Provide the (X, Y) coordinate of the cell's center where the given text is located.  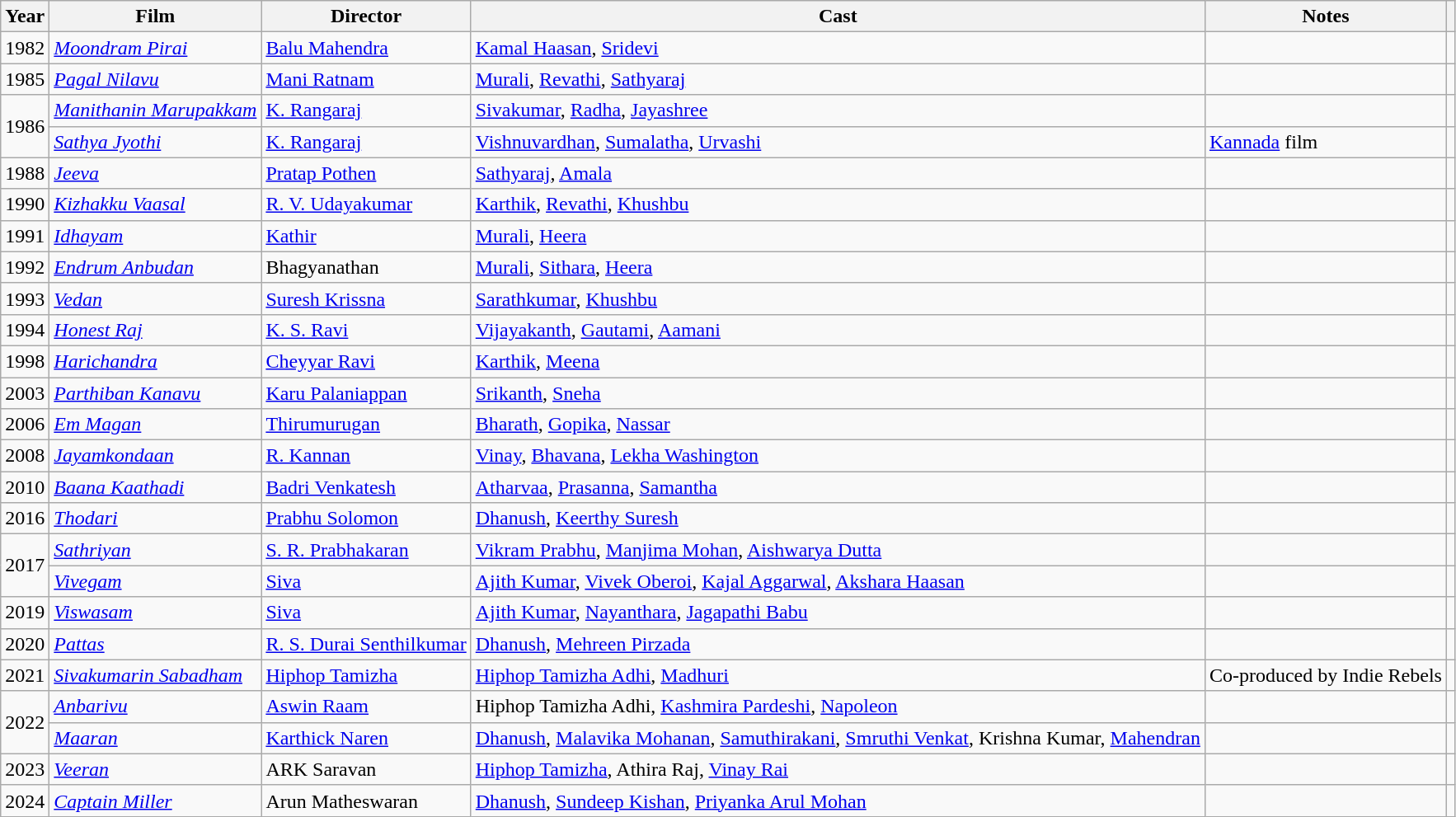
Bhagyanathan (366, 267)
Endrum Anbudan (155, 267)
Srikanth, Sneha (838, 393)
Dhanush, Mehreen Pirzada (838, 644)
Karthik, Meena (838, 361)
Baana Kaathadi (155, 487)
1990 (25, 204)
1992 (25, 267)
Pattas (155, 644)
K. S. Ravi (366, 330)
Dhanush, Keerthy Suresh (838, 519)
1988 (25, 173)
Ajith Kumar, Vivek Oberoi, Kajal Aggarwal, Akshara Haasan (838, 581)
Harichandra (155, 361)
2003 (25, 393)
Vinay, Bhavana, Lekha Washington (838, 456)
1986 (25, 126)
Karu Palaniappan (366, 393)
1982 (25, 48)
Anbarivu (155, 707)
Sarathkumar, Khushbu (838, 298)
2023 (25, 769)
Director (366, 16)
Sivakumar, Radha, Jayashree (838, 110)
Honest Raj (155, 330)
Kamal Haasan, Sridevi (838, 48)
Captain Miller (155, 801)
Prabhu Solomon (366, 519)
Veeran (155, 769)
Idhayam (155, 236)
R. V. Udayakumar (366, 204)
Maaran (155, 738)
Murali, Revathi, Sathyaraj (838, 79)
Notes (1326, 16)
Murali, Heera (838, 236)
2006 (25, 425)
Karthick Naren (366, 738)
Cheyyar Ravi (366, 361)
Vedan (155, 298)
Sivakumarin Sabadham (155, 675)
Kannada film (1326, 142)
Bharath, Gopika, Nassar (838, 425)
Badri Venkatesh (366, 487)
Hiphop Tamizha (366, 675)
ARK Saravan (366, 769)
2017 (25, 566)
2010 (25, 487)
Film (155, 16)
Hiphop Tamizha Adhi, Madhuri (838, 675)
Dhanush, Sundeep Kishan, Priyanka Arul Mohan (838, 801)
Kizhakku Vaasal (155, 204)
Sathriyan (155, 550)
R. Kannan (366, 456)
Em Magan (155, 425)
Vishnuvardhan, Sumalatha, Urvashi (838, 142)
Vivegam (155, 581)
1994 (25, 330)
Jayamkondaan (155, 456)
S. R. Prabhakaran (366, 550)
Balu Mahendra (366, 48)
Viswasam (155, 613)
Karthik, Revathi, Khushbu (838, 204)
Co-produced by Indie Rebels (1326, 675)
2020 (25, 644)
Hiphop Tamizha Adhi, Kashmira Pardeshi, Napoleon (838, 707)
Thodari (155, 519)
2019 (25, 613)
Kathir (366, 236)
Year (25, 16)
Mani Ratnam (366, 79)
Ajith Kumar, Nayanthara, Jagapathi Babu (838, 613)
Suresh Krissna (366, 298)
Murali, Sithara, Heera (838, 267)
2021 (25, 675)
Vikram Prabhu, Manjima Mohan, Aishwarya Dutta (838, 550)
Aswin Raam (366, 707)
2024 (25, 801)
Jeeva (155, 173)
Sathya Jyothi (155, 142)
1998 (25, 361)
1991 (25, 236)
Dhanush, Malavika Mohanan, Samuthirakani, Smruthi Venkat, Krishna Kumar, Mahendran (838, 738)
Parthiban Kanavu (155, 393)
2022 (25, 722)
Arun Matheswaran (366, 801)
Pratap Pothen (366, 173)
Moondram Pirai (155, 48)
Atharvaa, Prasanna, Samantha (838, 487)
2016 (25, 519)
Cast (838, 16)
1985 (25, 79)
2008 (25, 456)
Vijayakanth, Gautami, Aamani (838, 330)
Manithanin Marupakkam (155, 110)
Pagal Nilavu (155, 79)
Thirumurugan (366, 425)
R. S. Durai Senthilkumar (366, 644)
1993 (25, 298)
Sathyaraj, Amala (838, 173)
Hiphop Tamizha, Athira Raj, Vinay Rai (838, 769)
